Extract the [x, y] coordinate from the center of the cell holding the provided text.  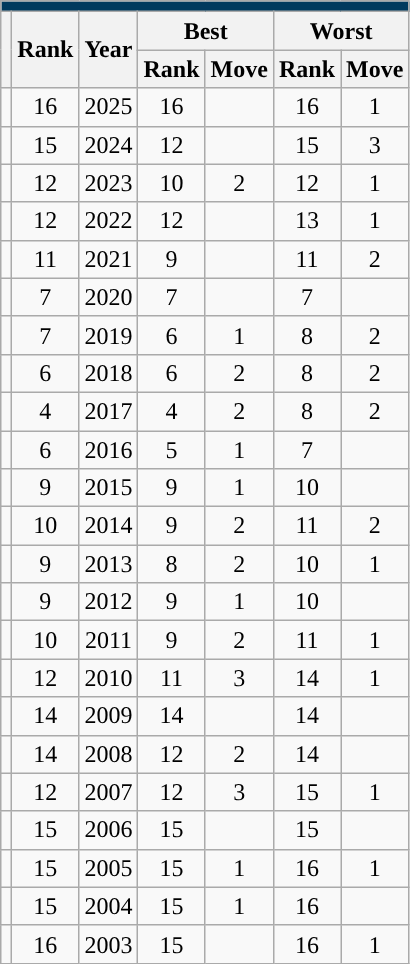
2014 [108, 526]
13 [306, 221]
2008 [108, 754]
2009 [108, 716]
2015 [108, 488]
Year [108, 50]
5 [172, 449]
2003 [108, 944]
2025 [108, 107]
2021 [108, 259]
2022 [108, 221]
2012 [108, 602]
2023 [108, 183]
2024 [108, 145]
2007 [108, 792]
Worst [340, 31]
Best [206, 31]
2017 [108, 411]
2019 [108, 335]
2004 [108, 906]
2018 [108, 373]
2011 [108, 640]
2016 [108, 449]
2020 [108, 297]
2013 [108, 564]
2005 [108, 868]
2006 [108, 830]
2010 [108, 678]
